Detect which cell encompasses the target text, then output its [x, y] center coordinate. 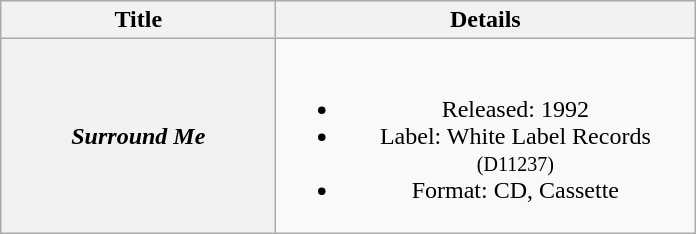
Released: 1992Label: White Label Records (D11237)Format: CD, Cassette [486, 136]
Surround Me [138, 136]
Title [138, 20]
Details [486, 20]
